Determine the [x, y] coordinate at the center of the cell enclosing the given text.  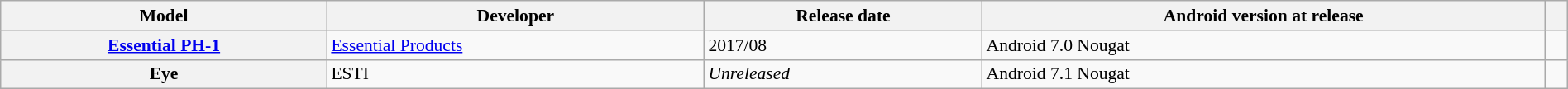
2017/08 [843, 45]
Android 7.0 Nougat [1264, 45]
Developer [515, 16]
ESTI [515, 74]
Model [164, 16]
Android version at release [1264, 16]
Essential PH-1 [164, 45]
Eye [164, 74]
Essential Products [515, 45]
Unreleased [843, 74]
Android 7.1 Nougat [1264, 74]
Release date [843, 16]
